Find where the given text appears and provide that cell's center as [x, y] coordinate. 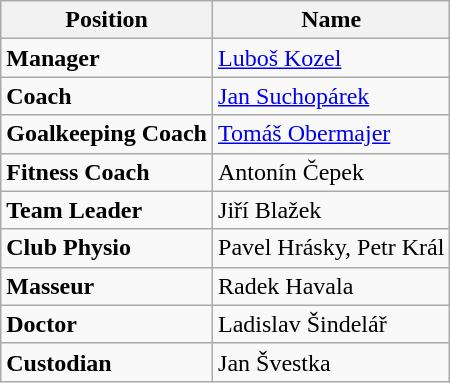
Tomáš Obermajer [332, 134]
Goalkeeping Coach [107, 134]
Antonín Čepek [332, 172]
Luboš Kozel [332, 58]
Jiří Blažek [332, 210]
Manager [107, 58]
Masseur [107, 286]
Position [107, 20]
Club Physio [107, 248]
Jan Švestka [332, 362]
Coach [107, 96]
Jan Suchopárek [332, 96]
Team Leader [107, 210]
Radek Havala [332, 286]
Fitness Coach [107, 172]
Pavel Hrásky, Petr Král [332, 248]
Doctor [107, 324]
Ladislav Šindelář [332, 324]
Custodian [107, 362]
Name [332, 20]
